Return the [x, y] coordinate for the center point of the cell that contains the specified text.  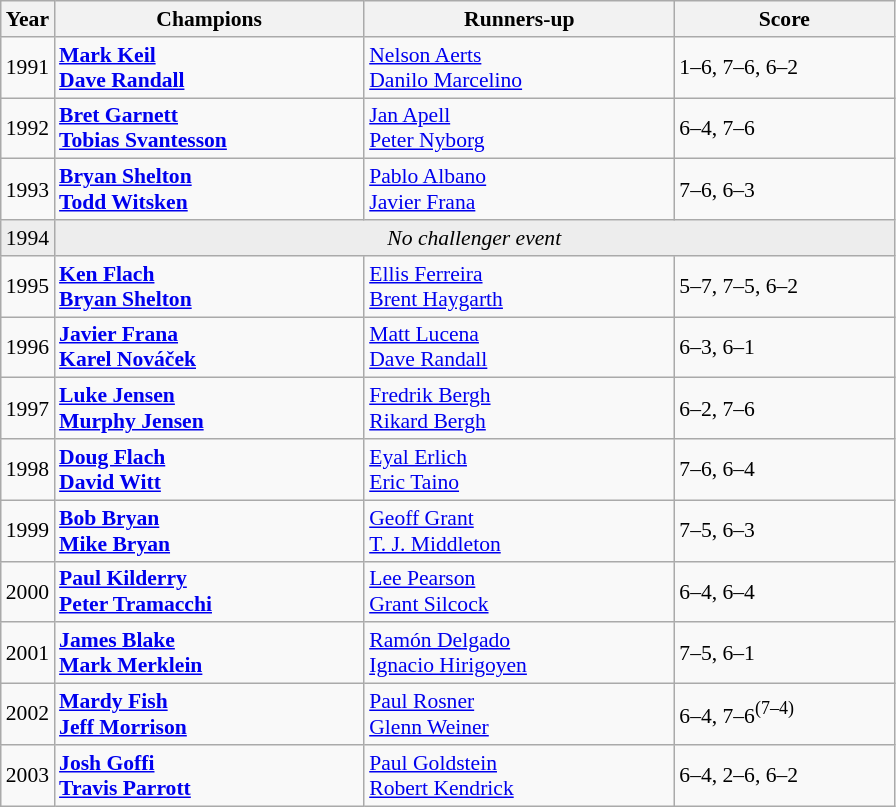
Ellis Ferreira Brent Haygarth [519, 286]
Paul Kilderry Peter Tramacchi [209, 592]
Eyal Erlich Eric Taino [519, 470]
7–5, 6–3 [784, 530]
6–4, 7–6 [784, 128]
Ramón Delgado Ignacio Hirigoyen [519, 654]
Fredrik Bergh Rikard Bergh [519, 408]
2001 [28, 654]
6–4, 7–6(7–4) [784, 714]
1997 [28, 408]
James Blake Mark Merklein [209, 654]
1996 [28, 348]
6–4, 2–6, 6–2 [784, 776]
Champions [209, 19]
Geoff Grant T. J. Middleton [519, 530]
7–6, 6–3 [784, 190]
1998 [28, 470]
Josh Goffi Travis Parrott [209, 776]
Javier Frana Karel Nováček [209, 348]
2003 [28, 776]
1993 [28, 190]
Paul Rosner Glenn Weiner [519, 714]
Luke Jensen Murphy Jensen [209, 408]
6–3, 6–1 [784, 348]
2000 [28, 592]
Nelson Aerts Danilo Marcelino [519, 68]
2002 [28, 714]
Doug Flach David Witt [209, 470]
7–5, 6–1 [784, 654]
Paul Goldstein Robert Kendrick [519, 776]
Lee Pearson Grant Silcock [519, 592]
Score [784, 19]
Bret Garnett Tobias Svantesson [209, 128]
7–6, 6–4 [784, 470]
1994 [28, 238]
Pablo Albano Javier Frana [519, 190]
Bryan Shelton Todd Witsken [209, 190]
1991 [28, 68]
Mardy Fish Jeff Morrison [209, 714]
Bob Bryan Mike Bryan [209, 530]
Jan Apell Peter Nyborg [519, 128]
Ken Flach Bryan Shelton [209, 286]
6–4, 6–4 [784, 592]
5–7, 7–5, 6–2 [784, 286]
1999 [28, 530]
Matt Lucena Dave Randall [519, 348]
6–2, 7–6 [784, 408]
Runners-up [519, 19]
No challenger event [474, 238]
1–6, 7–6, 6–2 [784, 68]
Mark Keil Dave Randall [209, 68]
1995 [28, 286]
Year [28, 19]
1992 [28, 128]
